Detect which cell encompasses the target text, then output its (X, Y) center coordinate. 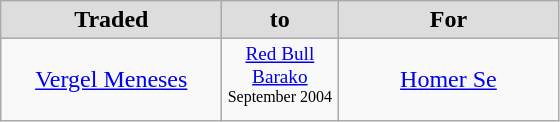
Red Bull Barako September 2004 (280, 80)
Traded (112, 20)
to (280, 20)
Homer Se (448, 80)
Vergel Meneses (112, 80)
For (448, 20)
